Determine the (X, Y) coordinate at the center of the cell enclosing the given text.  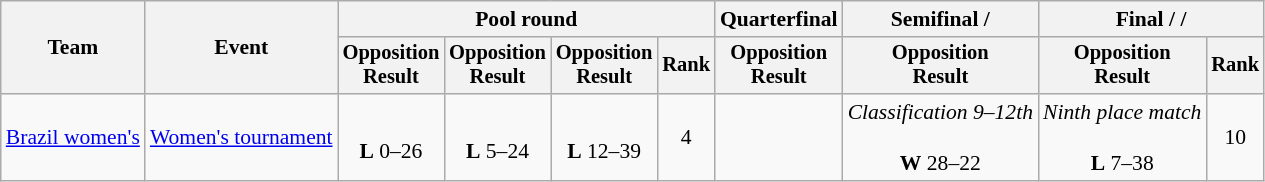
Classification 9–12thW 28–22 (940, 138)
Brazil women's (73, 138)
Pool round (526, 19)
Ninth place matchL 7–38 (1122, 138)
Final / / (1151, 19)
Team (73, 48)
10 (1235, 138)
L 5–24 (498, 138)
L 12–39 (604, 138)
Women's tournament (242, 138)
Event (242, 48)
4 (686, 138)
Quarterfinal (779, 19)
L 0–26 (392, 138)
Semifinal / (940, 19)
